Capture the cell that displays the provided text and extract its [x, y] central coordinate. 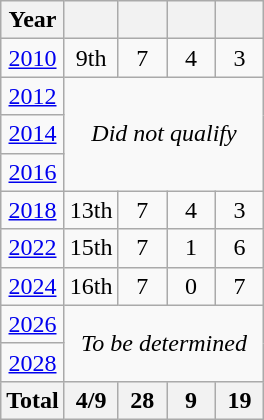
2024 [33, 286]
13th [91, 210]
2018 [33, 210]
Total [33, 400]
To be determined [164, 343]
2028 [33, 362]
9th [91, 58]
9 [192, 400]
2014 [33, 134]
4/9 [91, 400]
28 [142, 400]
1 [192, 248]
Did not qualify [164, 134]
15th [91, 248]
2012 [33, 96]
Year [33, 20]
2016 [33, 172]
2010 [33, 58]
2022 [33, 248]
19 [240, 400]
6 [240, 248]
0 [192, 286]
16th [91, 286]
2026 [33, 324]
